Return [X, Y] of the center of cell containing provided text 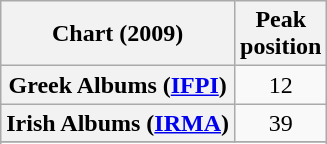
Greek Albums (IFPI) [118, 85]
12 [281, 85]
Chart (2009) [118, 34]
Peakposition [281, 34]
Irish Albums (IRMA) [118, 123]
39 [281, 123]
